Pinpoint the cell where the given text exists, returning its (x, y) midpoint coordinate. 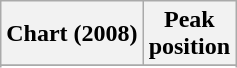
Chart (2008) (72, 34)
Peakposition (189, 34)
